Provide the (x, y) coordinate of the cell's center where the given text is located.  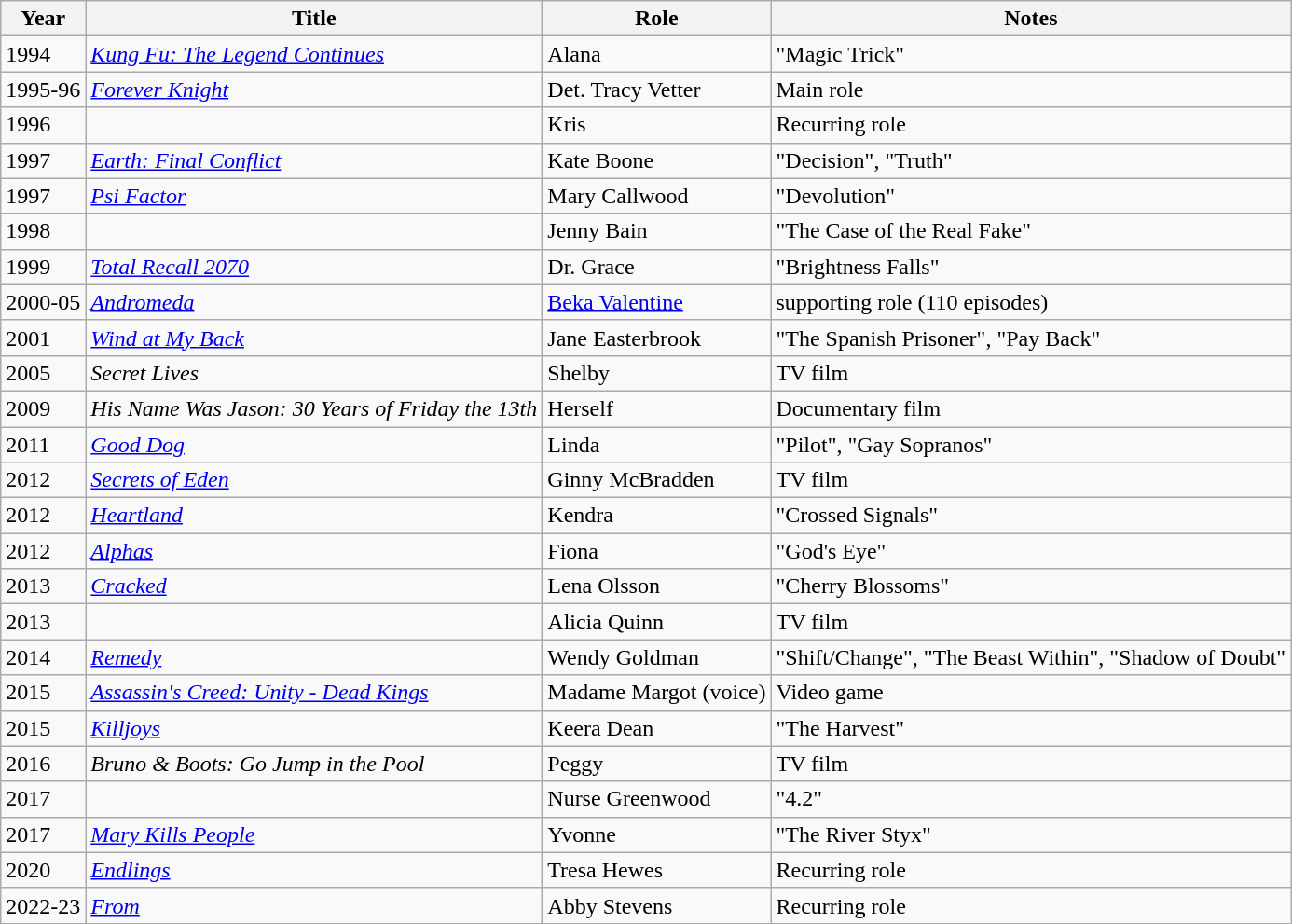
"Decision", "Truth" (1031, 160)
Documentary film (1031, 408)
"Pilot", "Gay Sopranos" (1031, 445)
Alicia Quinn (656, 622)
Killjoys (314, 728)
Keera Dean (656, 728)
Year (43, 19)
Beka Valentine (656, 302)
Heartland (314, 516)
Tresa Hewes (656, 870)
2005 (43, 373)
Det. Tracy Vetter (656, 90)
Jane Easterbrook (656, 338)
"Shift/Change", "The Beast Within", "Shadow of Doubt" (1031, 657)
Dr. Grace (656, 267)
Bruno & Boots: Go Jump in the Pool (314, 764)
2009 (43, 408)
Wendy Goldman (656, 657)
"4.2" (1031, 799)
Role (656, 19)
Cracked (314, 586)
"The Case of the Real Fake" (1031, 231)
2022-23 (43, 905)
Wind at My Back (314, 338)
Total Recall 2070 (314, 267)
"The Spanish Prisoner", "Pay Back" (1031, 338)
Linda (656, 445)
2020 (43, 870)
1994 (43, 54)
2000-05 (43, 302)
"Magic Trick" (1031, 54)
"God's Eye" (1031, 551)
"The Harvest" (1031, 728)
1995-96 (43, 90)
Kate Boone (656, 160)
Yvonne (656, 834)
Abby Stevens (656, 905)
Secrets of Eden (314, 480)
"Brightness Falls" (1031, 267)
Psi Factor (314, 196)
Fiona (656, 551)
Shelby (656, 373)
Madame Margot (voice) (656, 693)
Secret Lives (314, 373)
Endlings (314, 870)
Kung Fu: The Legend Continues (314, 54)
His Name Was Jason: 30 Years of Friday the 13th (314, 408)
2011 (43, 445)
Main role (1031, 90)
Jenny Bain (656, 231)
Andromeda (314, 302)
Herself (656, 408)
From (314, 905)
Mary Callwood (656, 196)
"Devolution" (1031, 196)
Alphas (314, 551)
Nurse Greenwood (656, 799)
Kendra (656, 516)
Good Dog (314, 445)
Peggy (656, 764)
2016 (43, 764)
Title (314, 19)
Ginny McBradden (656, 480)
Forever Knight (314, 90)
"Cherry Blossoms" (1031, 586)
Video game (1031, 693)
Remedy (314, 657)
1996 (43, 125)
Earth: Final Conflict (314, 160)
Lena Olsson (656, 586)
"Crossed Signals" (1031, 516)
Notes (1031, 19)
2014 (43, 657)
"The River Styx" (1031, 834)
1998 (43, 231)
Mary Kills People (314, 834)
2001 (43, 338)
Alana (656, 54)
Assassin's Creed: Unity - Dead Kings (314, 693)
1999 (43, 267)
Kris (656, 125)
supporting role (110 episodes) (1031, 302)
